Return the (x, y) coordinate for the center point of the cell that contains the specified text.  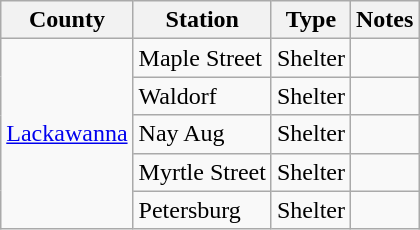
Station (202, 20)
Petersburg (202, 210)
Waldorf (202, 96)
Notes (385, 20)
Lackawanna (67, 134)
Maple Street (202, 58)
County (67, 20)
Nay Aug (202, 134)
Myrtle Street (202, 172)
Type (310, 20)
